Return the [X, Y] coordinate for the center point of the cell that contains the specified text.  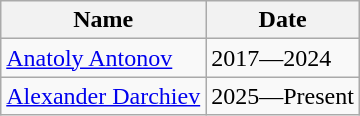
Name [104, 20]
Alexander Darchiev [104, 96]
2017—2024 [283, 58]
Date [283, 20]
2025—Present [283, 96]
Anatoly Antonov [104, 58]
